For the text-containing cell, return its midpoint in (X, Y) coordinate format. 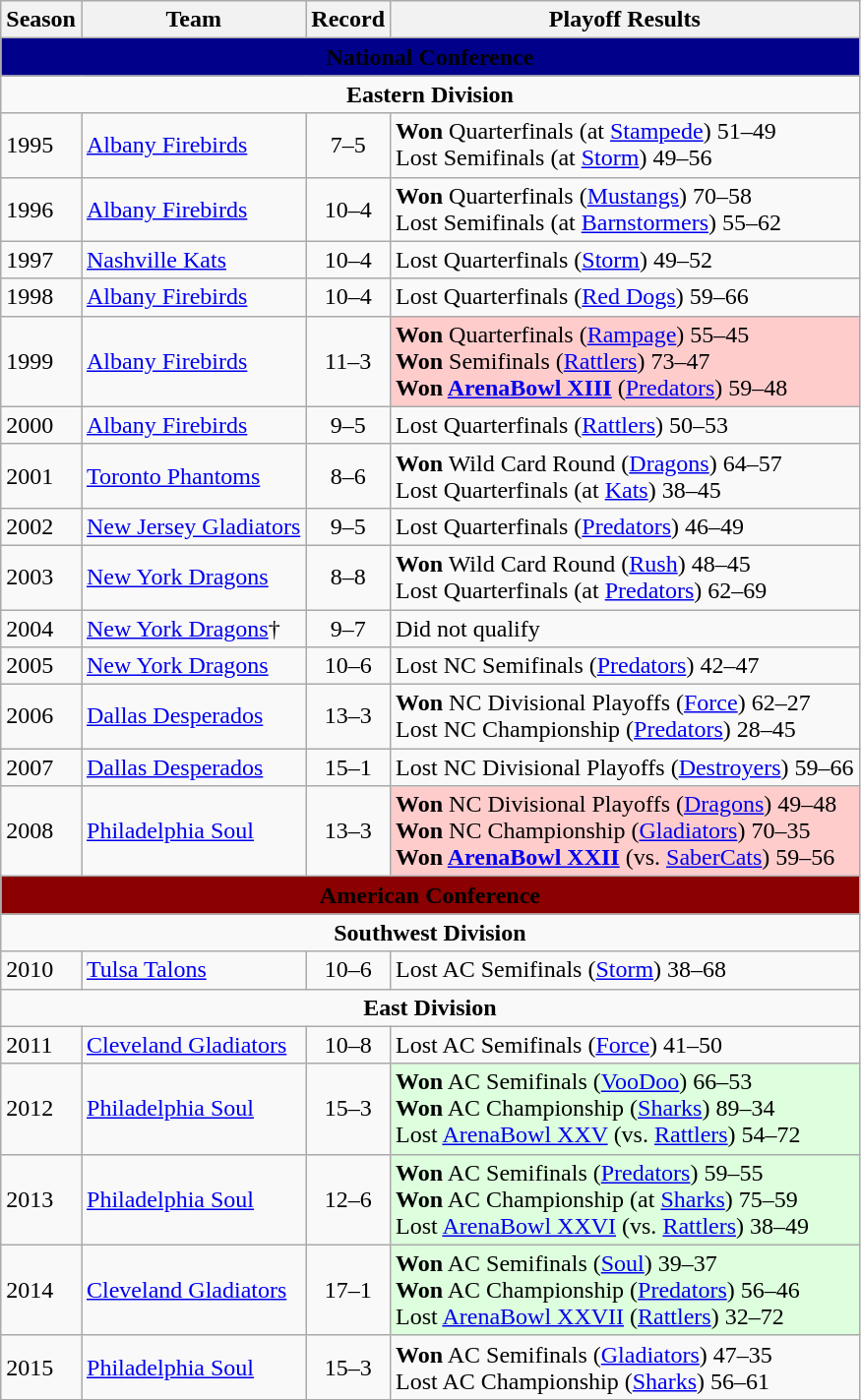
Won Wild Card Round (Dragons) 64–57 Lost Quarterfinals (at Kats) 38–45 (626, 476)
8–8 (348, 577)
National Conference (430, 57)
1997 (41, 260)
1996 (41, 209)
2011 (41, 1045)
Lost Quarterfinals (Red Dogs) 59–66 (626, 297)
Nashville Kats (193, 260)
Southwest Division (430, 933)
Lost Quarterfinals (Storm) 49–52 (626, 260)
Lost Quarterfinals (Rattlers) 50–53 (626, 425)
Team (193, 20)
American Conference (430, 895)
Won Quarterfinals (Mustangs) 70–58 Lost Semifinals (at Barnstormers) 55–62 (626, 209)
New York Dragons† (193, 629)
Lost AC Semifinals (Storm) 38–68 (626, 970)
11–3 (348, 361)
17–1 (348, 1290)
Lost NC Semifinals (Predators) 42–47 (626, 666)
2000 (41, 425)
East Division (430, 1007)
Won Quarterfinals (Rampage) 55–45Won Semifinals (Rattlers) 73–47Won ArenaBowl XIII (Predators) 59–48 (626, 361)
1999 (41, 361)
10–8 (348, 1045)
2008 (41, 831)
Won Wild Card Round (Rush) 48–45Lost Quarterfinals (at Predators) 62–69 (626, 577)
2005 (41, 666)
Won AC Semifinals (Predators) 59–55Won AC Championship (at Sharks) 75–59Lost ArenaBowl XXVI (vs. Rattlers) 38–49 (626, 1199)
2012 (41, 1109)
2001 (41, 476)
Lost Quarterfinals (Predators) 46–49 (626, 526)
2015 (41, 1368)
2007 (41, 767)
1995 (41, 146)
2010 (41, 970)
Did not qualify (626, 629)
Toronto Phantoms (193, 476)
2014 (41, 1290)
8–6 (348, 476)
Won AC Semifinals (Gladiators) 47–35Lost AC Championship (Sharks) 56–61 (626, 1368)
2002 (41, 526)
Won NC Divisional Playoffs (Force) 62–27Lost NC Championship (Predators) 28–45 (626, 716)
Won NC Divisional Playoffs (Dragons) 49–48Won NC Championship (Gladiators) 70–35Won ArenaBowl XXII (vs. SaberCats) 59–56 (626, 831)
2006 (41, 716)
2003 (41, 577)
Eastern Division (430, 94)
Playoff Results (626, 20)
Won Quarterfinals (at Stampede) 51–49 Lost Semifinals (at Storm) 49–56 (626, 146)
New Jersey Gladiators (193, 526)
2004 (41, 629)
15–1 (348, 767)
Record (348, 20)
7–5 (348, 146)
Season (41, 20)
Lost NC Divisional Playoffs (Destroyers) 59–66 (626, 767)
9–7 (348, 629)
Won AC Semifinals (VooDoo) 66–53Won AC Championship (Sharks) 89–34Lost ArenaBowl XXV (vs. Rattlers) 54–72 (626, 1109)
12–6 (348, 1199)
2013 (41, 1199)
Won AC Semifinals (Soul) 39–37Won AC Championship (Predators) 56–46Lost ArenaBowl XXVII (Rattlers) 32–72 (626, 1290)
Tulsa Talons (193, 970)
Lost AC Semifinals (Force) 41–50 (626, 1045)
1998 (41, 297)
